Find where the given text appears and provide that cell's center as [x, y] coordinate. 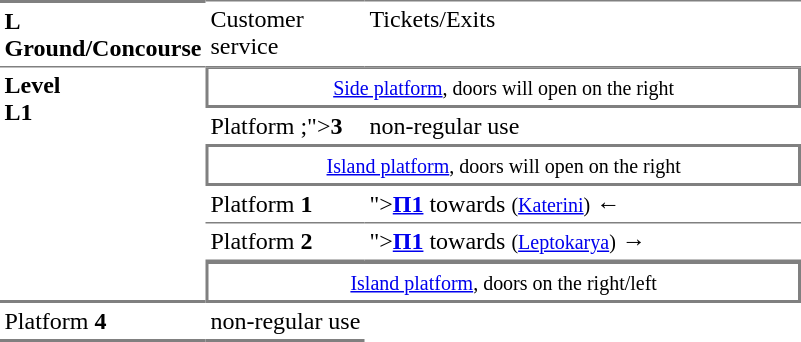
">Π1 towards (Katerini) ← [583, 205]
">Π1 towards (Leptokarya) → [583, 243]
LevelL1 [103, 186]
Customer service [286, 34]
Platform 1 [286, 205]
Tickets/Exits [583, 34]
Platform 2 [286, 243]
Platform 4 [103, 322]
LGround/Concourse [103, 34]
Platform ;">3 [286, 126]
